Determine the [x, y] coordinate at the center of the cell enclosing the given text.  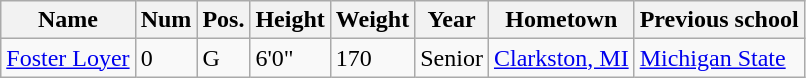
Pos. [224, 20]
Name [68, 20]
170 [372, 58]
Num [166, 20]
Height [290, 20]
Clarkston, MI [561, 58]
Michigan State [719, 58]
Year [452, 20]
0 [166, 58]
Foster Loyer [68, 58]
Previous school [719, 20]
G [224, 58]
Senior [452, 58]
6'0" [290, 58]
Weight [372, 20]
Hometown [561, 20]
